Provide the (X, Y) coordinate of the cell's center where the given text is located.  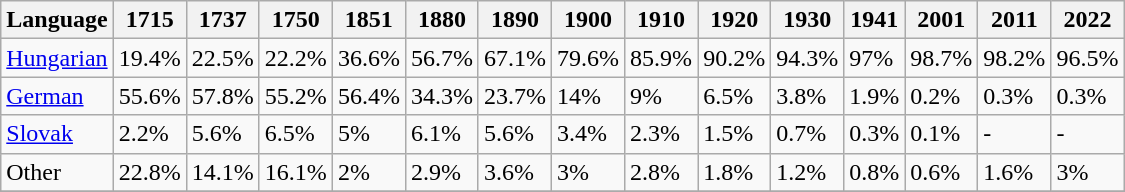
Language (57, 20)
2.3% (662, 134)
55.2% (296, 96)
1737 (222, 20)
2.2% (150, 134)
98.2% (1014, 58)
3.6% (514, 172)
1.5% (734, 134)
2.9% (442, 172)
56.7% (442, 58)
0.8% (874, 172)
67.1% (514, 58)
5% (368, 134)
1941 (874, 20)
55.6% (150, 96)
1.2% (808, 172)
22.2% (296, 58)
94.3% (808, 58)
36.6% (368, 58)
79.6% (588, 58)
1880 (442, 20)
23.7% (514, 96)
90.2% (734, 58)
3.4% (588, 134)
Other (57, 172)
1930 (808, 20)
1910 (662, 20)
1750 (296, 20)
1890 (514, 20)
German (57, 96)
3.8% (808, 96)
2001 (942, 20)
1851 (368, 20)
85.9% (662, 58)
19.4% (150, 58)
Slovak (57, 134)
9% (662, 96)
Hungarian (57, 58)
1.6% (1014, 172)
16.1% (296, 172)
22.8% (150, 172)
57.8% (222, 96)
2% (368, 172)
1.8% (734, 172)
0.1% (942, 134)
2.8% (662, 172)
22.5% (222, 58)
98.7% (942, 58)
56.4% (368, 96)
2022 (1088, 20)
34.3% (442, 96)
0.7% (808, 134)
14.1% (222, 172)
2011 (1014, 20)
1920 (734, 20)
0.2% (942, 96)
6.1% (442, 134)
96.5% (1088, 58)
1715 (150, 20)
1900 (588, 20)
0.6% (942, 172)
97% (874, 58)
1.9% (874, 96)
14% (588, 96)
